Output the (X, Y) coordinate of the center of the cell containing the given text.  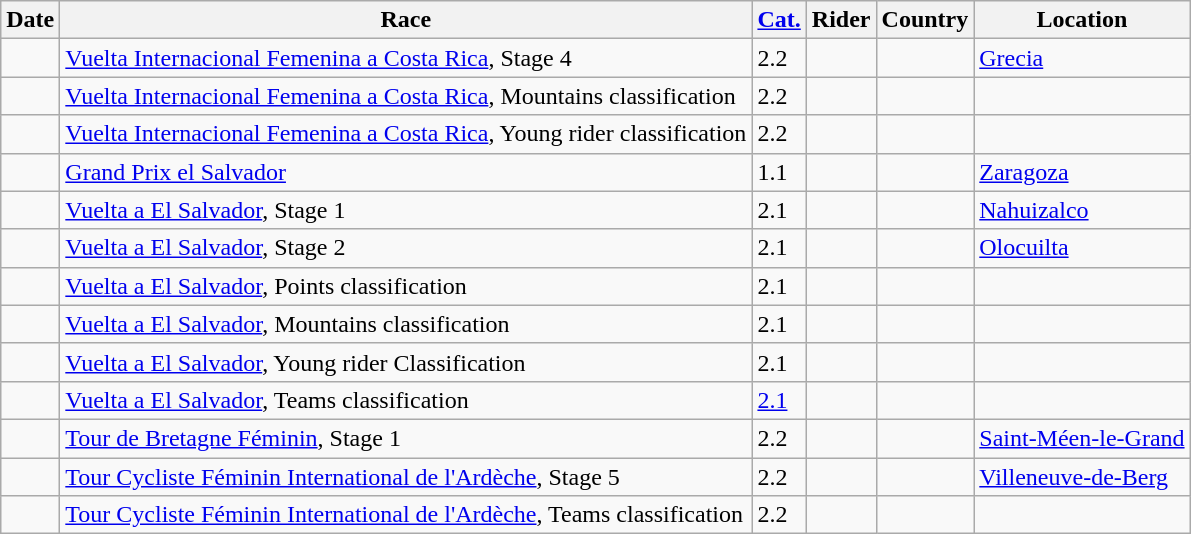
Tour de Bretagne Féminin, Stage 1 (406, 438)
Vuelta Internacional Femenina a Costa Rica, Stage 4 (406, 58)
Vuelta a El Salvador, Young rider Classification (406, 362)
Villeneuve-de-Berg (1082, 477)
Cat. (779, 20)
Vuelta Internacional Femenina a Costa Rica, Mountains classification (406, 96)
Vuelta a El Salvador, Stage 1 (406, 210)
Tour Cycliste Féminin International de l'Ardèche, Teams classification (406, 515)
Saint-Méen-le-Grand (1082, 438)
Tour Cycliste Féminin International de l'Ardèche, Stage 5 (406, 477)
Country (925, 20)
Vuelta a El Salvador, Teams classification (406, 400)
Vuelta a El Salvador, Mountains classification (406, 324)
Location (1082, 20)
Olocuilta (1082, 248)
Zaragoza (1082, 172)
Nahuizalco (1082, 210)
Race (406, 20)
Vuelta Internacional Femenina a Costa Rica, Young rider classification (406, 134)
Grand Prix el Salvador (406, 172)
1.1 (779, 172)
Vuelta a El Salvador, Points classification (406, 286)
Vuelta a El Salvador, Stage 2 (406, 248)
Rider (841, 20)
Grecia (1082, 58)
Date (30, 20)
